Return [x, y] of the center of cell containing provided text 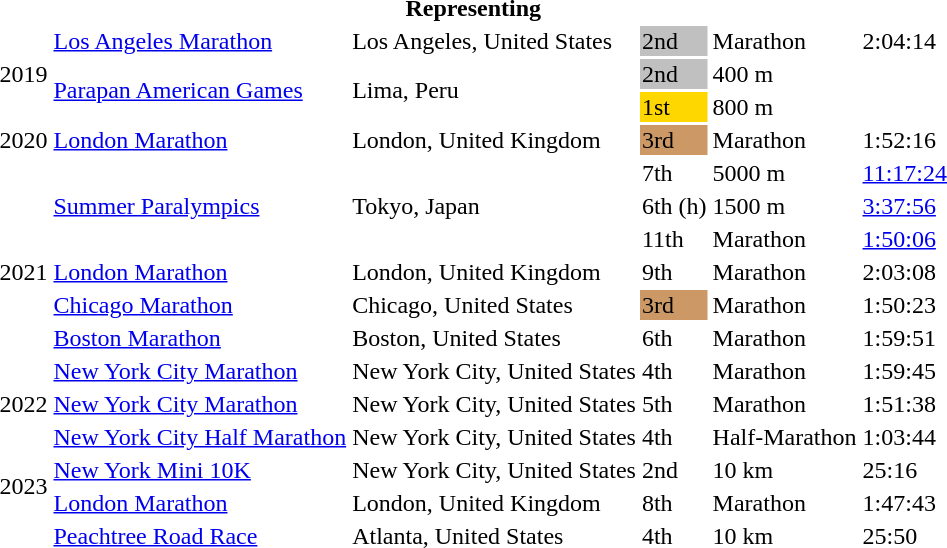
5th [674, 404]
8th [674, 503]
Summer Paralympics [200, 206]
Half-Marathon [784, 437]
New York Mini 10K [200, 470]
1st [674, 107]
Los Angeles Marathon [200, 41]
7th [674, 173]
400 m [784, 74]
1500 m [784, 206]
6th (h) [674, 206]
800 m [784, 107]
5000 m [784, 173]
9th [674, 272]
6th [674, 338]
Chicago, United States [494, 305]
Los Angeles, United States [494, 41]
Boston, United States [494, 338]
Parapan American Games [200, 90]
New York City Half Marathon [200, 437]
Chicago Marathon [200, 305]
10 km [784, 470]
Tokyo, Japan [494, 206]
Lima, Peru [494, 90]
11th [674, 239]
Boston Marathon [200, 338]
